Capture the cell that displays the provided text and extract its [X, Y] central coordinate. 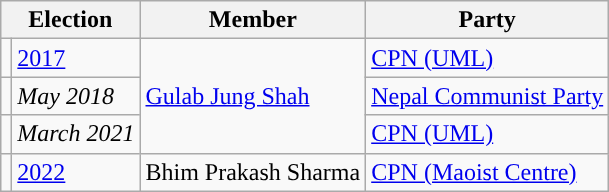
Party [488, 20]
2017 [76, 58]
Member [253, 20]
Nepal Communist Party [488, 96]
2022 [76, 172]
March 2021 [76, 134]
Bhim Prakash Sharma [253, 172]
Election [70, 20]
May 2018 [76, 96]
Gulab Jung Shah [253, 96]
CPN (Maoist Centre) [488, 172]
